Return the [X, Y] coordinate for the center point of the cell that contains the specified text.  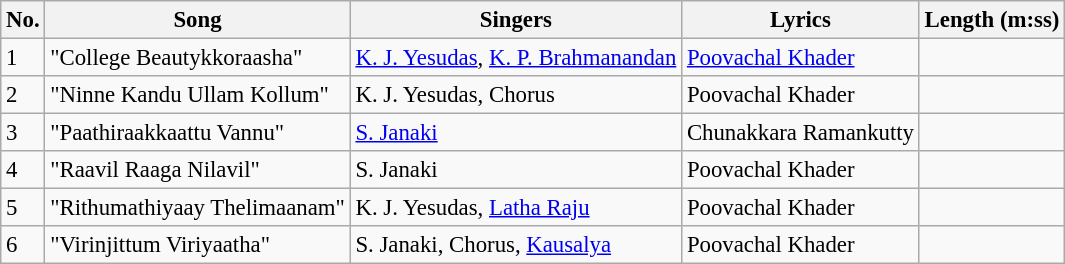
6 [23, 245]
K. J. Yesudas, Chorus [516, 95]
Chunakkara Ramankutty [801, 133]
2 [23, 95]
S. Janaki, Chorus, Kausalya [516, 245]
Lyrics [801, 20]
Singers [516, 20]
"Ninne Kandu Ullam Kollum" [198, 95]
K. J. Yesudas, K. P. Brahmanandan [516, 58]
"Virinjittum Viriyaatha" [198, 245]
5 [23, 208]
1 [23, 58]
"Rithumathiyaay Thelimaanam" [198, 208]
K. J. Yesudas, Latha Raju [516, 208]
"College Beautykkoraasha" [198, 58]
"Paathiraakkaattu Vannu" [198, 133]
Song [198, 20]
4 [23, 170]
"Raavil Raaga Nilavil" [198, 170]
Length (m:ss) [992, 20]
3 [23, 133]
No. [23, 20]
